Extract the (x, y) coordinate from the center of the cell holding the provided text.  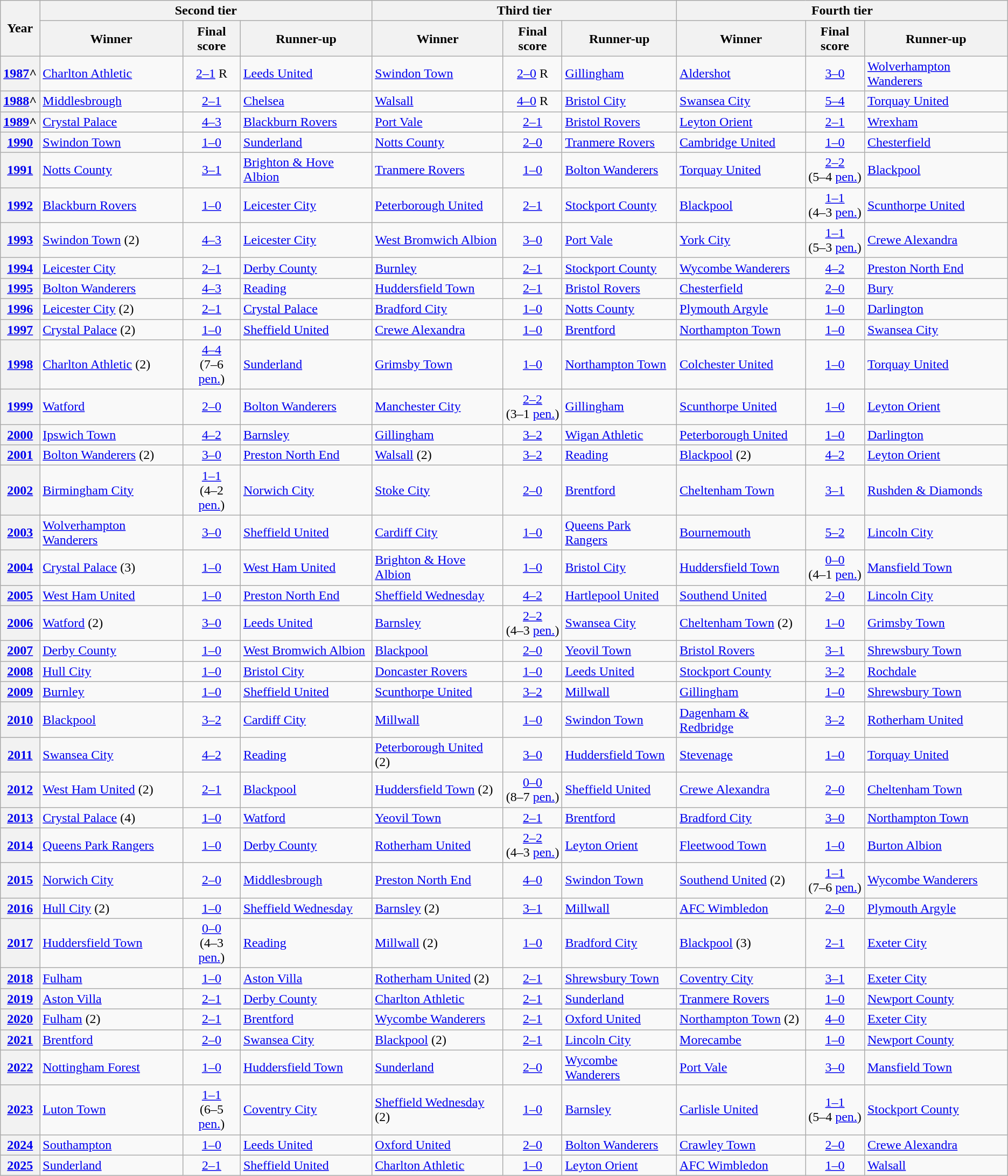
Southend United (2) (741, 880)
2023 (20, 1110)
West Ham United (2) (111, 790)
1996 (20, 309)
Cheltenham Town (2) (741, 623)
2–2 (3–1 pen.) (533, 407)
1–1 (5–4 pen.) (835, 1110)
1998 (20, 365)
Hull City (2) (111, 908)
Colchester United (741, 365)
Leicester City (2) (111, 309)
1–1 (6–5 pen.) (212, 1110)
Chelsea (306, 101)
2021 (20, 1040)
Wrexham (936, 122)
2017 (20, 943)
2014 (20, 846)
Hartlepool United (619, 595)
1994 (20, 268)
4–0 R (533, 101)
York City (741, 240)
5–2 (835, 532)
Aldershot (741, 73)
Morecambe (741, 1040)
1988^ (20, 101)
Fleetwood Town (741, 846)
2–2 (5–4 pen.) (835, 170)
Stoke City (437, 490)
2019 (20, 999)
1992 (20, 205)
4–4 (7–6 pen.) (212, 365)
2000 (20, 435)
2022 (20, 1068)
Bournemouth (741, 532)
2005 (20, 595)
Bolton Wanderers (2) (111, 455)
2020 (20, 1019)
Southend United (741, 595)
Fourth tier (842, 11)
Rotherham United (2) (437, 978)
Year (20, 28)
Rushden & Diamonds (936, 490)
2016 (20, 908)
2011 (20, 754)
2013 (20, 817)
Second tier (206, 11)
Crystal Palace (2) (111, 329)
2008 (20, 671)
Dagenham & Redbridge (741, 720)
Peterborough United (2) (437, 754)
1997 (20, 329)
2–0 R (533, 73)
Charlton Athletic (2) (111, 365)
Blackpool (3) (741, 943)
Crystal Palace (3) (111, 568)
Walsall (2) (437, 455)
2004 (20, 568)
Millwall (2) (437, 943)
2001 (20, 455)
Ipswich Town (111, 435)
Rochdale (936, 671)
2009 (20, 692)
Wigan Athletic (619, 435)
Crystal Palace (4) (111, 817)
1995 (20, 288)
Third tier (524, 11)
1990 (20, 142)
2018 (20, 978)
Bury (936, 288)
0–0 (4–1 pen.) (835, 568)
Crawley Town (741, 1145)
Carlisle United (741, 1110)
Burton Albion (936, 846)
5–4 (835, 101)
Luton Town (111, 1110)
Swindon Town (2) (111, 240)
1987^ (20, 73)
2007 (20, 651)
1–1 (5–3 pen.) (835, 240)
Doncaster Rovers (437, 671)
Stevenage (741, 754)
1–1 (4–3 pen.) (835, 205)
1999 (20, 407)
2–1 R (212, 73)
2015 (20, 880)
Manchester City (437, 407)
2025 (20, 1165)
2010 (20, 720)
0–0 (8–7 pen.) (533, 790)
Hull City (111, 671)
0–0 (4–3 pen.) (212, 943)
Barnsley (2) (437, 908)
Fulham (2) (111, 1019)
Cambridge United (741, 142)
Southampton (111, 1145)
1–1 (7–6 pen.) (835, 880)
Sheffield Wednesday (2) (437, 1110)
1991 (20, 170)
1–1 (4–2 pen.) (212, 490)
2006 (20, 623)
Huddersfield Town (2) (437, 790)
Watford (2) (111, 623)
Northampton Town (2) (741, 1019)
Birmingham City (111, 490)
Fulham (111, 978)
2003 (20, 532)
2024 (20, 1145)
1993 (20, 240)
1989^ (20, 122)
2012 (20, 790)
2002 (20, 490)
Nottingham Forest (111, 1068)
